Determine the (X, Y) coordinate at the center of the cell enclosing the given text.  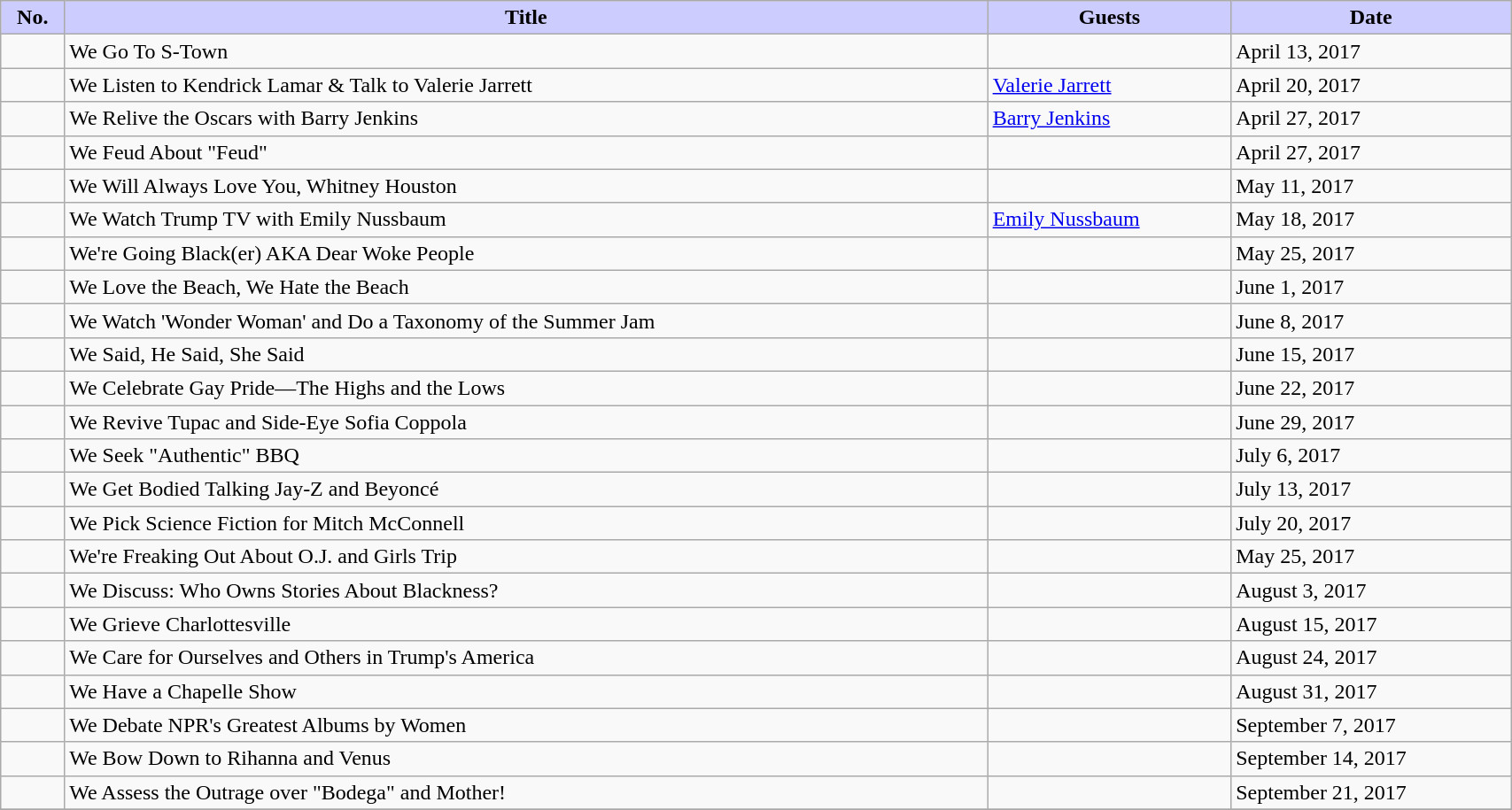
We Will Always Love You, Whitney Houston (526, 186)
September 21, 2017 (1371, 792)
We Said, He Said, She Said (526, 354)
April 13, 2017 (1371, 51)
August 15, 2017 (1371, 624)
July 20, 2017 (1371, 523)
Date (1371, 18)
We Love the Beach, We Hate the Beach (526, 287)
We Get Bodied Talking Jay-Z and Beyoncé (526, 490)
We Go To S-Town (526, 51)
September 7, 2017 (1371, 725)
Guests (1109, 18)
August 3, 2017 (1371, 590)
Barry Jenkins (1109, 119)
June 22, 2017 (1371, 388)
July 13, 2017 (1371, 490)
We Grieve Charlottesville (526, 624)
We Watch Trump TV with Emily Nussbaum (526, 220)
August 24, 2017 (1371, 658)
We're Freaking Out About O.J. and Girls Trip (526, 557)
We Pick Science Fiction for Mitch McConnell (526, 523)
We Revive Tupac and Side-Eye Sofia Coppola (526, 422)
May 18, 2017 (1371, 220)
We Bow Down to Rihanna and Venus (526, 759)
We Care for Ourselves and Others in Trump's America (526, 658)
We Watch 'Wonder Woman' and Do a Taxonomy of the Summer Jam (526, 320)
We Discuss: Who Owns Stories About Blackness? (526, 590)
We Assess the Outrage over "Bodega" and Mother! (526, 792)
Title (526, 18)
May 11, 2017 (1371, 186)
July 6, 2017 (1371, 456)
April 20, 2017 (1371, 85)
We're Going Black(er) AKA Dear Woke People (526, 253)
We Feud About "Feud" (526, 152)
Valerie Jarrett (1109, 85)
August 31, 2017 (1371, 691)
Emily Nussbaum (1109, 220)
No. (33, 18)
We Relive the Oscars with Barry Jenkins (526, 119)
June 15, 2017 (1371, 354)
September 14, 2017 (1371, 759)
June 1, 2017 (1371, 287)
June 29, 2017 (1371, 422)
We Seek "Authentic" BBQ (526, 456)
We Listen to Kendrick Lamar & Talk to Valerie Jarrett (526, 85)
We Debate NPR's Greatest Albums by Women (526, 725)
We Have a Chapelle Show (526, 691)
We Celebrate Gay Pride—The Highs and the Lows (526, 388)
June 8, 2017 (1371, 320)
